Identify which cell holds the provided text, then report its [X, Y] central coordinate. 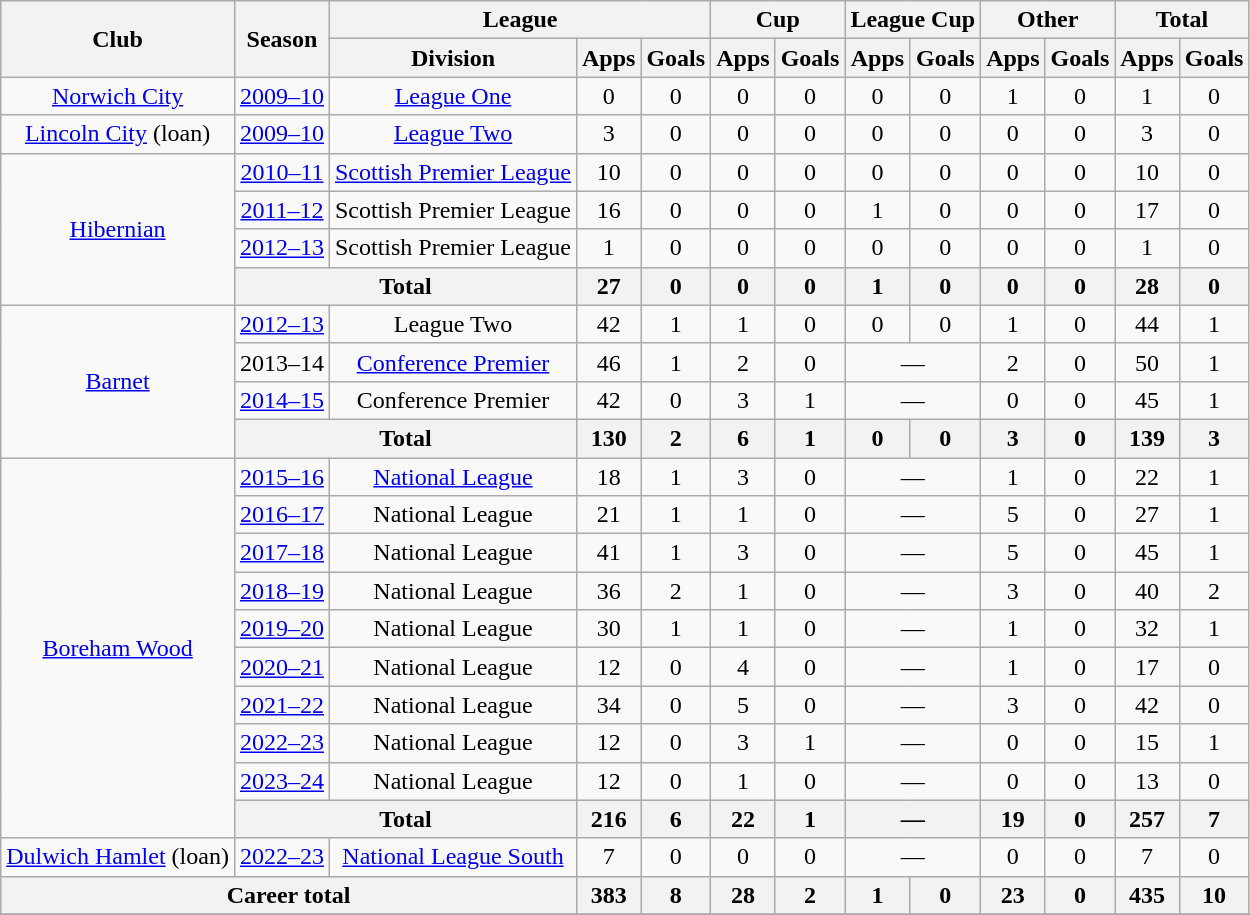
18 [608, 477]
2023–24 [282, 781]
44 [1147, 324]
Other [1048, 20]
2018–19 [282, 591]
2021–22 [282, 705]
32 [1147, 629]
Career total [289, 895]
Club [118, 39]
21 [608, 515]
257 [1147, 819]
National League South [452, 857]
2017–18 [282, 553]
23 [1013, 895]
2020–21 [282, 667]
13 [1147, 781]
Boreham Wood [118, 648]
Dulwich Hamlet (loan) [118, 857]
4 [743, 667]
Barnet [118, 381]
Season [282, 39]
8 [676, 895]
36 [608, 591]
16 [608, 210]
19 [1013, 819]
2010–11 [282, 172]
34 [608, 705]
Lincoln City (loan) [118, 134]
15 [1147, 743]
2011–12 [282, 210]
League Cup [913, 20]
Cup [778, 20]
41 [608, 553]
30 [608, 629]
Division [452, 58]
216 [608, 819]
Hibernian [118, 229]
130 [608, 438]
League One [452, 96]
2019–20 [282, 629]
Norwich City [118, 96]
2015–16 [282, 477]
2014–15 [282, 400]
46 [608, 362]
50 [1147, 362]
2013–14 [282, 362]
40 [1147, 591]
383 [608, 895]
139 [1147, 438]
League [520, 20]
2016–17 [282, 515]
435 [1147, 895]
